Pinpoint the cell where the given text exists, returning its (x, y) midpoint coordinate. 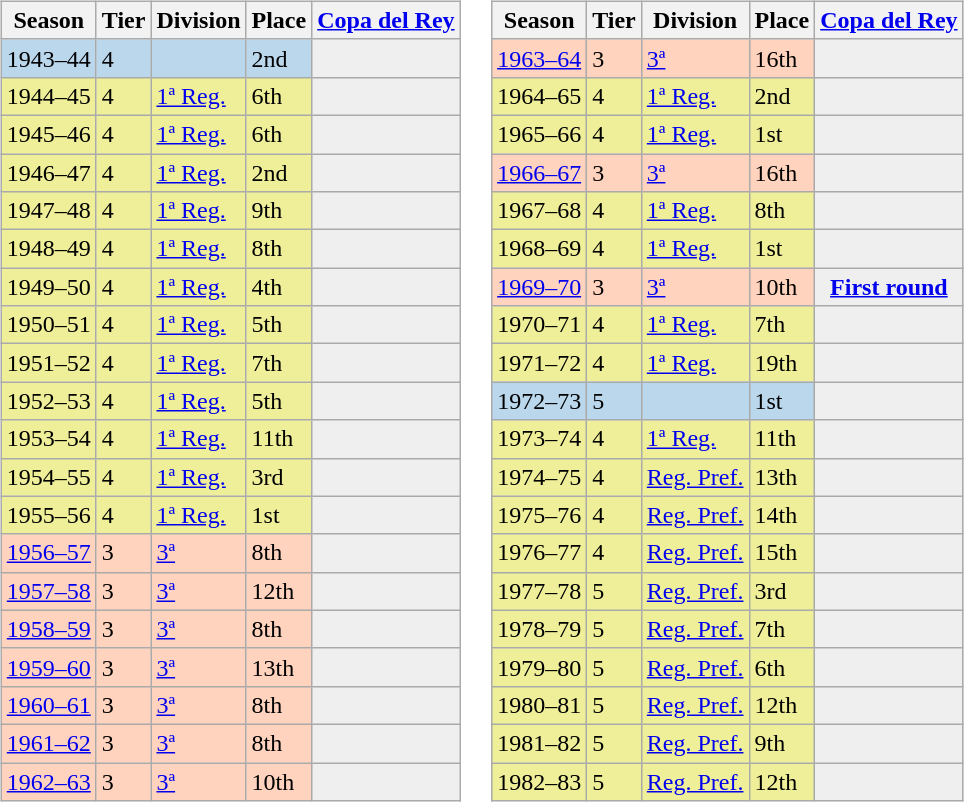
1953–54 (48, 439)
1951–52 (48, 363)
1973–74 (540, 439)
4th (279, 287)
1974–75 (540, 477)
1976–77 (540, 553)
1968–69 (540, 249)
1948–49 (48, 249)
1950–51 (48, 325)
1955–56 (48, 515)
1981–82 (540, 743)
1952–53 (48, 401)
1957–58 (48, 591)
1977–78 (540, 591)
1954–55 (48, 477)
1945–46 (48, 134)
19th (782, 363)
1975–76 (540, 515)
1949–50 (48, 287)
1958–59 (48, 629)
1956–57 (48, 553)
1978–79 (540, 629)
1966–67 (540, 173)
1970–71 (540, 325)
1980–81 (540, 705)
1965–66 (540, 134)
First round (889, 287)
1943–44 (48, 58)
1967–68 (540, 211)
1979–80 (540, 667)
1962–63 (48, 781)
1964–65 (540, 96)
1963–64 (540, 58)
1971–72 (540, 363)
1969–70 (540, 287)
15th (782, 553)
1947–48 (48, 211)
1960–61 (48, 705)
1982–83 (540, 781)
1944–45 (48, 96)
1959–60 (48, 667)
1961–62 (48, 743)
14th (782, 515)
1972–73 (540, 401)
1946–47 (48, 173)
